Return (X, Y) of the center of cell containing provided text 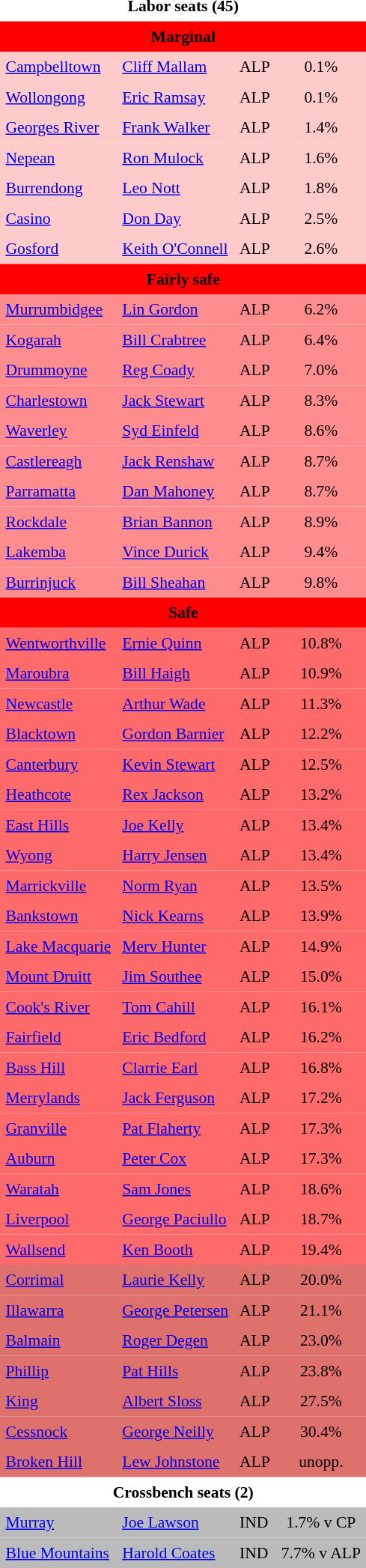
Ron Mulock (175, 157)
Don Day (175, 218)
Harry Jensen (175, 855)
16.1% (320, 1006)
Blue Mountains (58, 1552)
Dan Mahoney (175, 491)
Wyong (58, 855)
2.6% (320, 249)
unopp. (320, 1462)
George Petersen (175, 1310)
Burrinjuck (58, 582)
Lin Gordon (175, 309)
6.2% (320, 309)
Syd Einfeld (175, 431)
Bill Crabtree (175, 339)
Kogarah (58, 339)
Wollongong (58, 97)
Albert Sloss (175, 1401)
Casino (58, 218)
Gordon Barnier (175, 734)
Joe Kelly (175, 824)
Roger Degen (175, 1340)
Lakemba (58, 552)
Rex Jackson (175, 794)
Campbelltown (58, 67)
18.6% (320, 1188)
Parramatta (58, 491)
16.8% (320, 1067)
Balmain (58, 1340)
East Hills (58, 824)
Cessnock (58, 1431)
Fairly safe (183, 279)
Arthur Wade (175, 703)
Granville (58, 1128)
Bill Sheahan (175, 582)
Reg Coady (175, 370)
9.4% (320, 552)
Jim Southee (175, 976)
10.9% (320, 673)
Gosford (58, 249)
Safe (183, 613)
Wallsend (58, 1249)
Murrumbidgee (58, 309)
14.9% (320, 946)
Frank Walker (175, 127)
16.2% (320, 1037)
Canterbury (58, 764)
Laurie Kelly (175, 1280)
8.6% (320, 431)
1.4% (320, 127)
6.4% (320, 339)
Eric Bedford (175, 1037)
Auburn (58, 1158)
Vince Durick (175, 552)
1.6% (320, 157)
13.5% (320, 885)
Keith O'Connell (175, 249)
Liverpool (58, 1219)
Eric Ramsay (175, 97)
Waratah (58, 1188)
Cliff Mallam (175, 67)
12.2% (320, 734)
Broken Hill (58, 1462)
Charlestown (58, 400)
Corrimal (58, 1280)
Lake Macquarie (58, 946)
Newcastle (58, 703)
Nepean (58, 157)
Mount Druitt (58, 976)
Blacktown (58, 734)
19.4% (320, 1249)
10.8% (320, 642)
18.7% (320, 1219)
Norm Ryan (175, 885)
Bill Haigh (175, 673)
Harold Coates (175, 1552)
Georges River (58, 127)
King (58, 1401)
Crossbench seats (2) (183, 1492)
George Paciullo (175, 1219)
Sam Jones (175, 1188)
15.0% (320, 976)
Burrendong (58, 188)
Ernie Quinn (175, 642)
Marginal (183, 36)
Pat Flaherty (175, 1128)
8.9% (320, 521)
Cook's River (58, 1006)
9.8% (320, 582)
Rockdale (58, 521)
Pat Hills (175, 1370)
7.0% (320, 370)
Joe Lawson (175, 1522)
17.2% (320, 1098)
2.5% (320, 218)
27.5% (320, 1401)
Phillip (58, 1370)
Brian Bannon (175, 521)
Peter Cox (175, 1158)
Wentworthville (58, 642)
1.7% v CP (320, 1522)
Jack Stewart (175, 400)
1.8% (320, 188)
Jack Renshaw (175, 461)
Illawarra (58, 1310)
Tom Cahill (175, 1006)
11.3% (320, 703)
Clarrie Earl (175, 1067)
Marrickville (58, 885)
Kevin Stewart (175, 764)
Waverley (58, 431)
Ken Booth (175, 1249)
12.5% (320, 764)
Maroubra (58, 673)
7.7% v ALP (320, 1552)
Leo Nott (175, 188)
13.2% (320, 794)
13.9% (320, 916)
Merv Hunter (175, 946)
20.0% (320, 1280)
21.1% (320, 1310)
23.8% (320, 1370)
Drummoyne (58, 370)
30.4% (320, 1431)
Murray (58, 1522)
Bass Hill (58, 1067)
Heathcote (58, 794)
Castlereagh (58, 461)
Jack Ferguson (175, 1098)
Merrylands (58, 1098)
Bankstown (58, 916)
23.0% (320, 1340)
Nick Kearns (175, 916)
Fairfield (58, 1037)
George Neilly (175, 1431)
Lew Johnstone (175, 1462)
8.3% (320, 400)
